Provide the [x, y] coordinate of the cell's center where the given text is located.  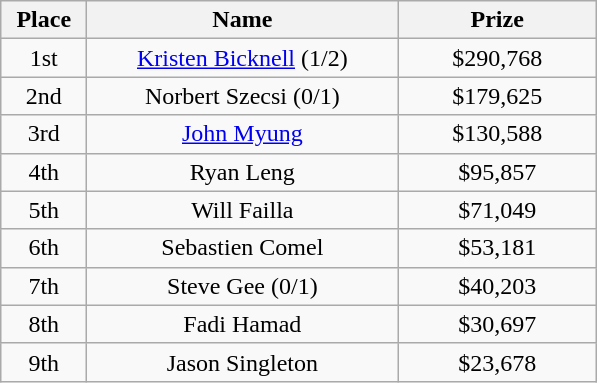
8th [44, 324]
Ryan Leng [242, 172]
$95,857 [498, 172]
Jason Singleton [242, 362]
John Myung [242, 134]
4th [44, 172]
Steve Gee (0/1) [242, 286]
$130,588 [498, 134]
Kristen Bicknell (1/2) [242, 58]
Sebastien Comel [242, 248]
6th [44, 248]
$53,181 [498, 248]
2nd [44, 96]
7th [44, 286]
Fadi Hamad [242, 324]
Name [242, 20]
$23,678 [498, 362]
$290,768 [498, 58]
Norbert Szecsi (0/1) [242, 96]
Will Failla [242, 210]
$71,049 [498, 210]
$30,697 [498, 324]
1st [44, 58]
5th [44, 210]
Place [44, 20]
3rd [44, 134]
$40,203 [498, 286]
9th [44, 362]
$179,625 [498, 96]
Prize [498, 20]
